Scan for the cell matching the given text and deliver its [X, Y] coordinate at center. 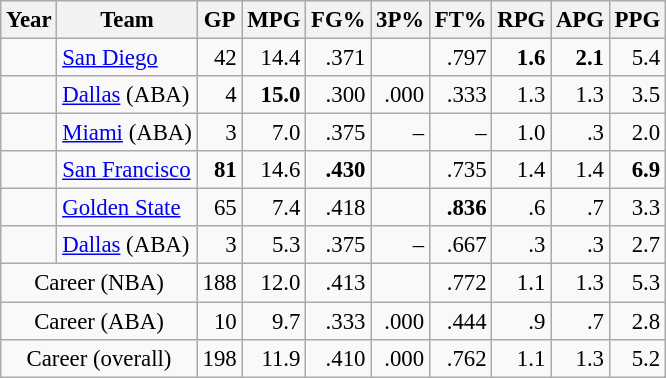
.762 [460, 358]
APG [580, 20]
5.4 [637, 58]
FG% [338, 20]
.430 [338, 170]
7.4 [274, 208]
.410 [338, 358]
.6 [522, 208]
Career (ABA) [99, 321]
2.7 [637, 245]
81 [220, 170]
.418 [338, 208]
Career (NBA) [99, 283]
.735 [460, 170]
.444 [460, 321]
12.0 [274, 283]
42 [220, 58]
.9 [522, 321]
198 [220, 358]
1.6 [522, 58]
65 [220, 208]
9.7 [274, 321]
4 [220, 95]
San Diego [127, 58]
Team [127, 20]
7.0 [274, 133]
.772 [460, 283]
PPG [637, 20]
RPG [522, 20]
Year [29, 20]
MPG [274, 20]
14.6 [274, 170]
1.0 [522, 133]
2.8 [637, 321]
6.9 [637, 170]
10 [220, 321]
.371 [338, 58]
2.0 [637, 133]
14.4 [274, 58]
.413 [338, 283]
FT% [460, 20]
3.5 [637, 95]
.667 [460, 245]
Career (overall) [99, 358]
188 [220, 283]
San Francisco [127, 170]
GP [220, 20]
Miami (ABA) [127, 133]
.797 [460, 58]
3P% [400, 20]
Golden State [127, 208]
.300 [338, 95]
11.9 [274, 358]
3.3 [637, 208]
2.1 [580, 58]
5.2 [637, 358]
.836 [460, 208]
15.0 [274, 95]
